Search for the cell housing the specified text and yield its [x, y] center coordinate. 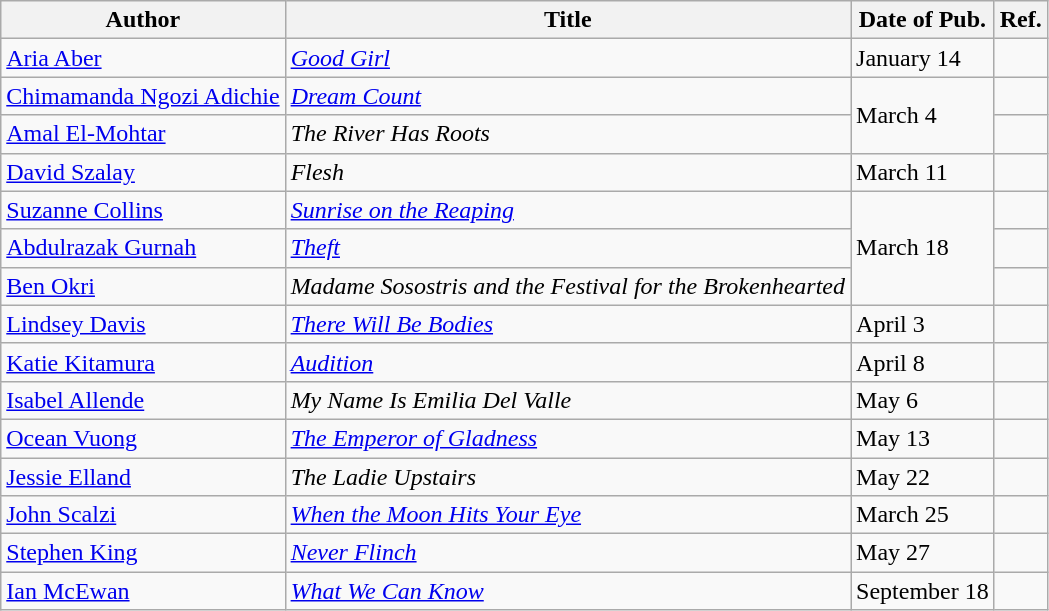
May 22 [923, 477]
David Szalay [143, 172]
March 11 [923, 172]
Madame Sosostris and the Festival for the Brokenhearted [568, 286]
September 18 [923, 591]
Ben Okri [143, 286]
May 27 [923, 553]
The Emperor of Gladness [568, 438]
Jessie Elland [143, 477]
Title [568, 20]
Date of Pub. [923, 20]
Amal El-Mohtar [143, 134]
Katie Kitamura [143, 362]
Isabel Allende [143, 400]
April 3 [923, 324]
Aria Aber [143, 58]
Flesh [568, 172]
My Name Is Emilia Del Valle [568, 400]
Suzanne Collins [143, 210]
What We Can Know [568, 591]
Audition [568, 362]
March 18 [923, 248]
March 25 [923, 515]
May 13 [923, 438]
Stephen King [143, 553]
Chimamanda Ngozi Adichie [143, 96]
Author [143, 20]
The River Has Roots [568, 134]
March 4 [923, 115]
Ref. [1020, 20]
Dream Count [568, 96]
When the Moon Hits Your Eye [568, 515]
Theft [568, 248]
There Will Be Bodies [568, 324]
January 14 [923, 58]
May 6 [923, 400]
April 8 [923, 362]
Ocean Vuong [143, 438]
Abdulrazak Gurnah [143, 248]
Good Girl [568, 58]
Ian McEwan [143, 591]
Lindsey Davis [143, 324]
Sunrise on the Reaping [568, 210]
Never Flinch [568, 553]
John Scalzi [143, 515]
The Ladie Upstairs [568, 477]
